Return (X, Y) of the center of cell containing provided text 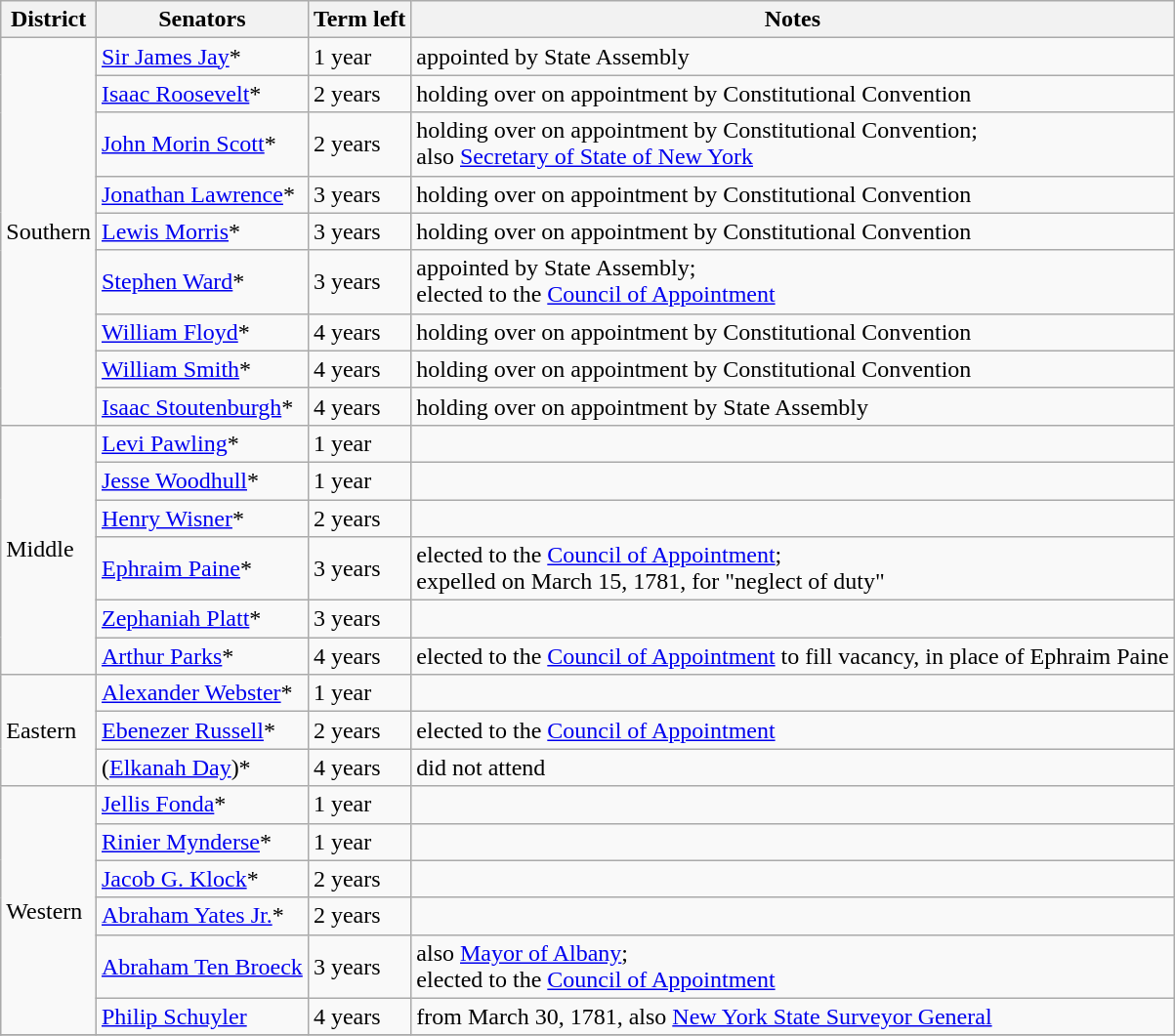
Abraham Yates Jr.* (201, 916)
Ebenezer Russell* (201, 730)
Arthur Parks* (201, 656)
Notes (793, 20)
Middle (49, 549)
Henry Wisner* (201, 518)
also Mayor of Albany; elected to the Council of Appointment (793, 967)
Stephen Ward* (201, 281)
District (49, 20)
elected to the Council of Appointment to fill vacancy, in place of Ephraim Paine (793, 656)
Jesse Woodhull* (201, 480)
(Elkanah Day)* (201, 767)
holding over on appointment by Constitutional Convention; also Secretary of State of New York (793, 145)
Alexander Webster* (201, 693)
Isaac Stoutenburgh* (201, 406)
Term left (359, 20)
elected to the Council of Appointment (793, 730)
Jacob G. Klock* (201, 879)
Ephraim Paine* (201, 568)
elected to the Council of Appointment; expelled on March 15, 1781, for "neglect of duty" (793, 568)
appointed by State Assembly; elected to the Council of Appointment (793, 281)
William Floyd* (201, 332)
Lewis Morris* (201, 231)
Sir James Jay* (201, 57)
Levi Pawling* (201, 443)
John Morin Scott* (201, 145)
Rinier Mynderse* (201, 842)
Eastern (49, 730)
did not attend (793, 767)
Senators (201, 20)
appointed by State Assembly (793, 57)
William Smith* (201, 369)
Jellis Fonda* (201, 805)
Isaac Roosevelt* (201, 94)
Southern (49, 232)
Abraham Ten Broeck (201, 967)
from March 30, 1781, also New York State Surveyor General (793, 1016)
Jonathan Lawrence* (201, 194)
holding over on appointment by State Assembly (793, 406)
Western (49, 910)
Zephaniah Platt* (201, 619)
Philip Schuyler (201, 1016)
